Determine the (X, Y) coordinate at the center of the cell enclosing the given text.  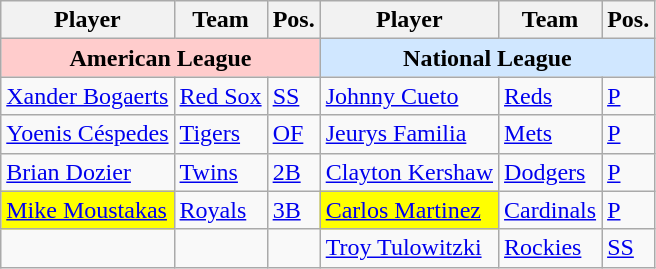
Jeurys Familia (409, 134)
Mike Moustakas (88, 210)
Johnny Cueto (409, 96)
Dodgers (550, 172)
Xander Bogaerts (88, 96)
Brian Dozier (88, 172)
Rockies (550, 248)
Carlos Martinez (409, 210)
National League (487, 58)
Mets (550, 134)
2B (294, 172)
Red Sox (220, 96)
Twins (220, 172)
Troy Tulowitzki (409, 248)
OF (294, 134)
Yoenis Céspedes (88, 134)
American League (160, 58)
Tigers (220, 134)
Royals (220, 210)
Clayton Kershaw (409, 172)
Cardinals (550, 210)
Reds (550, 96)
3B (294, 210)
